Search for the cell housing the specified text and yield its [x, y] center coordinate. 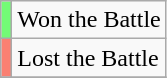
Lost the Battle [89, 58]
Won the Battle [89, 20]
